Find where the given text appears and provide that cell's center as [X, Y] coordinate. 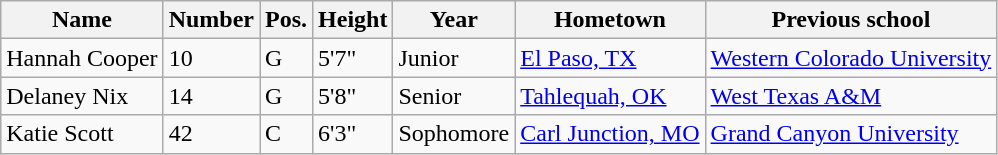
Delaney Nix [82, 96]
5'8" [353, 96]
Name [82, 20]
Western Colorado University [851, 58]
Sophomore [454, 134]
Pos. [286, 20]
Year [454, 20]
Number [211, 20]
Tahlequah, OK [610, 96]
West Texas A&M [851, 96]
El Paso, TX [610, 58]
Height [353, 20]
Hometown [610, 20]
Hannah Cooper [82, 58]
Katie Scott [82, 134]
C [286, 134]
5'7" [353, 58]
14 [211, 96]
10 [211, 58]
42 [211, 134]
Grand Canyon University [851, 134]
6'3" [353, 134]
Junior [454, 58]
Previous school [851, 20]
Carl Junction, MO [610, 134]
Senior [454, 96]
